Pinpoint the cell where the given text exists, returning its [x, y] midpoint coordinate. 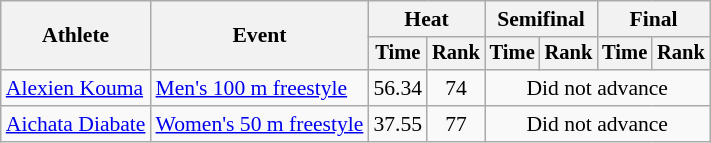
77 [456, 124]
74 [456, 88]
Heat [426, 19]
Athlete [76, 36]
Women's 50 m freestyle [260, 124]
Semifinal [541, 19]
Men's 100 m freestyle [260, 88]
Event [260, 36]
56.34 [398, 88]
Alexien Kouma [76, 88]
Final [653, 19]
Aichata Diabate [76, 124]
37.55 [398, 124]
